Output the (X, Y) coordinate of the center of the cell containing the given text.  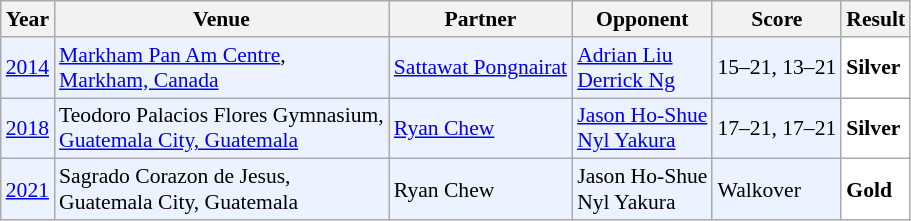
Score (776, 19)
Result (876, 19)
17–21, 17–21 (776, 128)
2018 (28, 128)
15–21, 13–21 (776, 68)
2014 (28, 68)
Venue (222, 19)
Year (28, 19)
Opponent (642, 19)
Walkover (776, 190)
Markham Pan Am Centre,Markham, Canada (222, 68)
Sattawat Pongnairat (480, 68)
2021 (28, 190)
Sagrado Corazon de Jesus,Guatemala City, Guatemala (222, 190)
Partner (480, 19)
Adrian Liu Derrick Ng (642, 68)
Teodoro Palacios Flores Gymnasium,Guatemala City, Guatemala (222, 128)
Gold (876, 190)
